Provide the [x, y] coordinate of the cell's center where the given text is located.  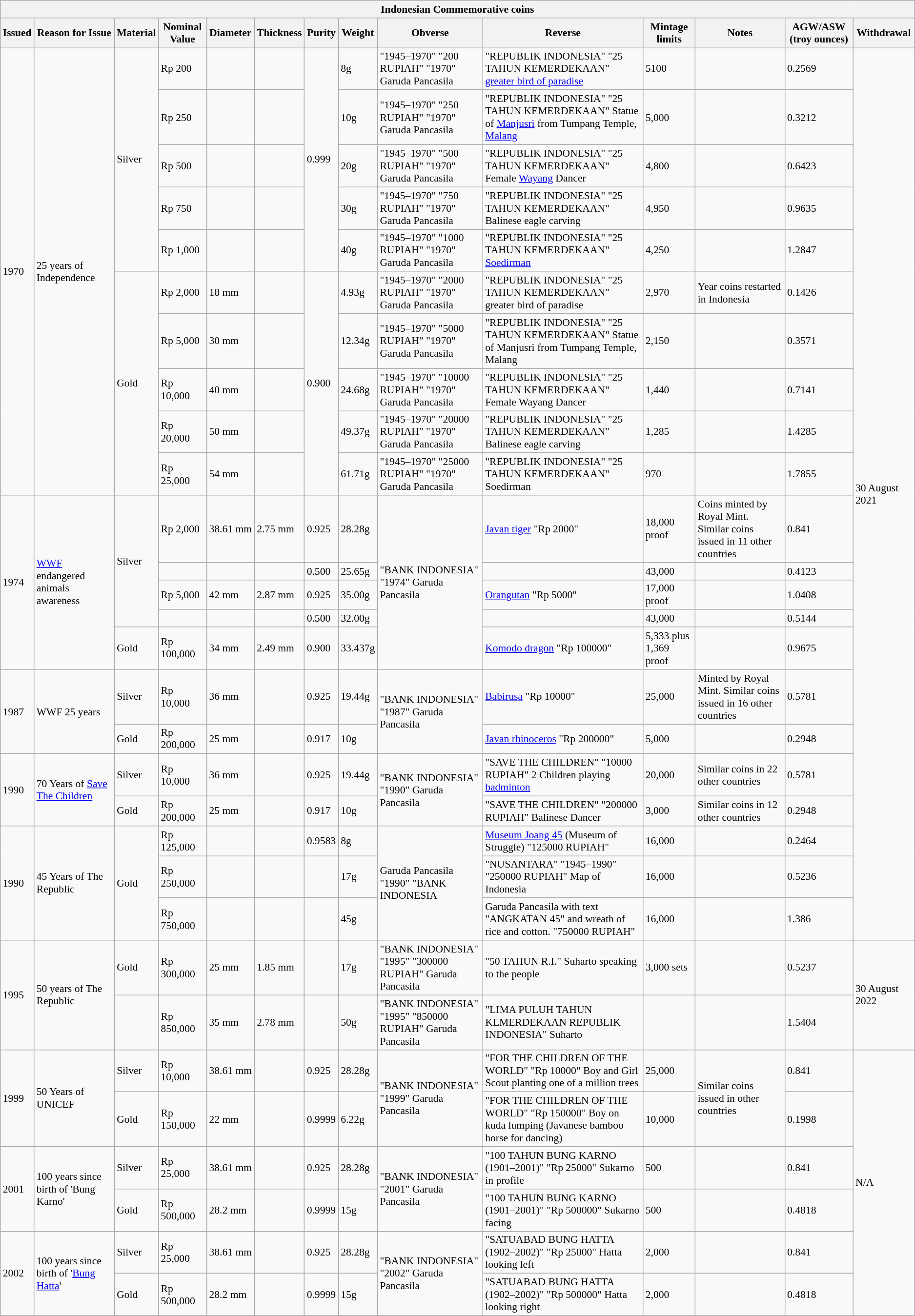
Obverse [430, 33]
Rp 20,000 [183, 432]
30 August 2021 [884, 494]
Rp 200 [183, 69]
Rp 750 [183, 208]
54 mm [230, 474]
3,000 [670, 811]
50g [358, 1022]
"1945–1970" "20000 RUPIAH" "1970" Garuda Pancasila [430, 432]
Javan rhinoceros "Rp 200000" [563, 739]
4,800 [670, 166]
5100 [670, 69]
24.68g [358, 389]
"1945–1970" "5000 RUPIAH" "1970" Garuda Pancasila [430, 341]
10,000 [670, 1119]
100 years since birth of 'Bung Hatta' [74, 1274]
4.93g [358, 293]
35 mm [230, 1022]
0.999 [321, 160]
35.00g [358, 594]
Material [136, 33]
Garuda Pancasila "1990" "BANK INDONESIA [430, 883]
"SAVE THE CHILDREN" "200000 RUPIAH" Balinese Dancer [563, 811]
"BANK INDONESIA" "1995" "300000 RUPIAH" Garuda Pancasila [430, 968]
Rp 850,000 [183, 1022]
18,000 proof [670, 529]
49.37g [358, 432]
Year coins restarted in Indonesia [740, 293]
1,440 [670, 389]
"NUSANTARA" "1945–1990" "250000 RUPIAH" Map of Indonesia [563, 877]
Rp 250 [183, 118]
AGW/ASW (troy ounces) [819, 33]
Reason for Issue [74, 33]
1995 [18, 995]
"1945–1970" "25000 RUPIAH" "1970" Garuda Pancasila [430, 474]
22 mm [230, 1119]
70 Years of Save The Children [74, 790]
"1945–1970" "2000 RUPIAH" "1970" Garuda Pancasila [430, 293]
Similar coins in 12 other countries [740, 811]
Rp 1,000 [183, 251]
0.5236 [819, 877]
25 years of Independence [74, 271]
2.75 mm [279, 529]
1.4285 [819, 432]
"BANK INDONESIA" "2002" Garuda Pancasila [430, 1274]
2,970 [670, 293]
4,950 [670, 208]
Similar coins issued in other countries [740, 1098]
"FOR THE CHILDREN OF THE WORLD" "Rp 10000" Boy and Girl Scout planting one of a million trees [563, 1071]
30g [358, 208]
Withdrawal [884, 33]
Minted by Royal Mint. Similar coins issued in 16 other countries [740, 697]
Rp 250,000 [183, 877]
45g [358, 919]
0.9583 [321, 841]
30 mm [230, 341]
"1945–1970" "1000 RUPIAH" "1970" Garuda Pancasila [430, 251]
"1945–1970" "500 RUPIAH" "1970" Garuda Pancasila [430, 166]
5,333 plus 1,369 proof [670, 648]
"BANK INDONESIA" "1990" Garuda Pancasila [430, 790]
"LIMA PULUH TAHUN KEMERDEKAAN REPUBLIK INDONESIA" Suharto [563, 1022]
Rp 125,000 [183, 841]
"1945–1970" "10000 RUPIAH" "1970" Garuda Pancasila [430, 389]
33.437g [358, 648]
"BANK INDONESIA" "1995" "850000 RUPIAH" Garuda Pancasila [430, 1022]
2002 [18, 1274]
Coins minted by Royal Mint. Similar coins issued in 11 other countries [740, 529]
"100 TAHUN BUNG KARNO (1901–2001)" "Rp 500000" Sukarno facing [563, 1210]
Reverse [563, 33]
2001 [18, 1189]
0.9635 [819, 208]
18 mm [230, 293]
0.5237 [819, 968]
Rp 100,000 [183, 648]
Mintage limits [670, 33]
100 years since birth of 'Bung Karno' [74, 1189]
Weight [358, 33]
0.9675 [819, 648]
N/A [884, 1183]
970 [670, 474]
2.87 mm [279, 594]
1974 [18, 583]
Rp 500 [183, 166]
50 years of The Republic [74, 995]
"1945–1970" "750 RUPIAH" "1970" Garuda Pancasila [430, 208]
WWF endangered animals awareness [74, 583]
Thickness [279, 33]
40g [358, 251]
42 mm [230, 594]
1.85 mm [279, 968]
1,285 [670, 432]
Garuda Pancasila with text "ANGKATAN 45" and wreath of rice and cotton. "750000 RUPIAH" [563, 919]
"BANK INDONESIA" "2001" Garuda Pancasila [430, 1189]
"1945–1970" "200 RUPIAH" "1970" Garuda Pancasila [430, 69]
1987 [18, 711]
0.1998 [819, 1119]
1970 [18, 271]
Rp 300,000 [183, 968]
Purity [321, 33]
2,150 [670, 341]
Babirusa "Rp 10000" [563, 697]
"SATUABAD BUNG HATTA (1902–2002)" "Rp 25000" Hatta looking left [563, 1252]
Issued [18, 33]
34 mm [230, 648]
"BANK INDONESIA" "1987" Garuda Pancasila [430, 711]
32.00g [358, 619]
"SATUABAD BUNG HATTA (1902–2002)" "Rp 500000" Hatta looking right [563, 1295]
25.65g [358, 571]
61.71g [358, 474]
2.78 mm [279, 1022]
Orangutan "Rp 5000" [563, 594]
1.2847 [819, 251]
40 mm [230, 389]
Nominal Value [183, 33]
50 mm [230, 432]
17,000 proof [670, 594]
20,000 [670, 775]
1.0408 [819, 594]
2.49 mm [279, 648]
Similar coins in 22 other countries [740, 775]
0.3212 [819, 118]
Museum Joang 45 (Museum of Struggle) "125000 RUPIAH" [563, 841]
20g [358, 166]
Javan tiger "Rp 2000" [563, 529]
0.6423 [819, 166]
Diameter [230, 33]
"SAVE THE CHILDREN" "10000 RUPIAH" 2 Children playing badminton [563, 775]
Rp 150,000 [183, 1119]
12.34g [358, 341]
45 Years of The Republic [74, 883]
"100 TAHUN BUNG KARNO (1901–2001)" "Rp 25000" Sukarno in profile [563, 1168]
1.5404 [819, 1022]
"50 TAHUN R.I." Suharto speaking to the people [563, 968]
6.22g [358, 1119]
0.7141 [819, 389]
"1945–1970" "250 RUPIAH" "1970" Garuda Pancasila [430, 118]
"BANK INDONESIA" "1974" Garuda Pancasila [430, 583]
3,000 sets [670, 968]
Rp 750,000 [183, 919]
0.1426 [819, 293]
Notes [740, 33]
0.5144 [819, 619]
4,250 [670, 251]
"BANK INDONESIA" "1999" Garuda Pancasila [430, 1098]
30 August 2022 [884, 995]
0.4123 [819, 571]
0.2569 [819, 69]
1.7855 [819, 474]
0.3571 [819, 341]
WWF 25 years [74, 711]
1999 [18, 1098]
Komodo dragon "Rp 100000" [563, 648]
1.386 [819, 919]
"FOR THE CHILDREN OF THE WORLD" "Rp 150000" Boy on kuda lumping (Javanese bamboo horse for dancing) [563, 1119]
0.2464 [819, 841]
50 Years of UNICEF [74, 1098]
Indonesian Commemorative coins [458, 9]
